Locate the cell with the specified text and output its (X, Y) center coordinate. 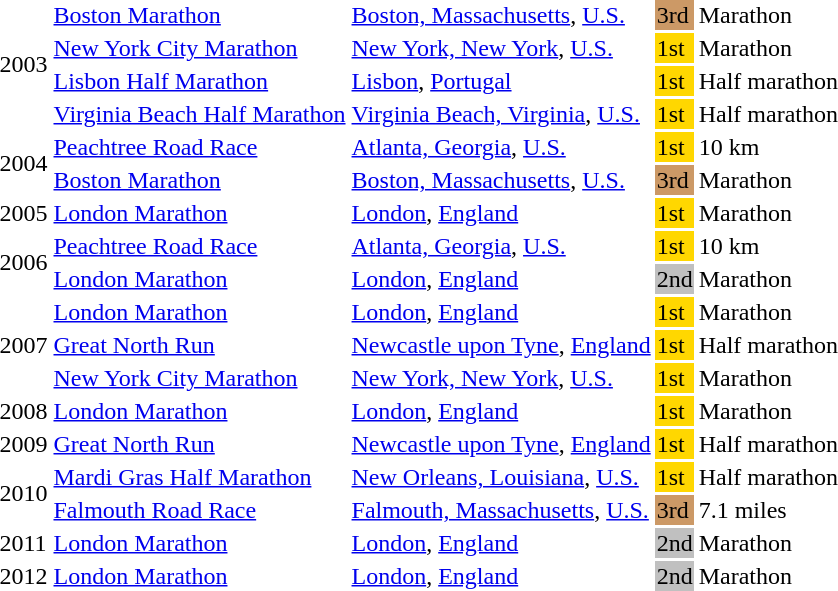
Lisbon, Portugal (501, 81)
Virginia Beach Half Marathon (200, 114)
Mardi Gras Half Marathon (200, 477)
New Orleans, Louisiana, U.S. (501, 477)
Virginia Beach, Virginia, U.S. (501, 114)
Falmouth Road Race (200, 510)
Falmouth, Massachusetts, U.S. (501, 510)
Lisbon Half Marathon (200, 81)
